Output the [X, Y] coordinate of the center of the cell containing the given text.  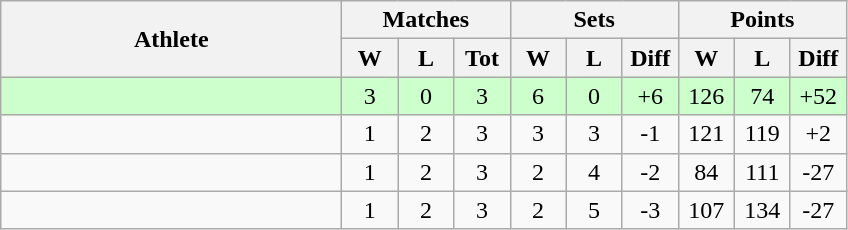
6 [538, 96]
-1 [650, 134]
84 [706, 172]
+6 [650, 96]
-2 [650, 172]
5 [594, 210]
121 [706, 134]
Matches [426, 20]
4 [594, 172]
-3 [650, 210]
119 [762, 134]
126 [706, 96]
Sets [594, 20]
107 [706, 210]
Points [762, 20]
134 [762, 210]
111 [762, 172]
+2 [818, 134]
Athlete [172, 39]
+52 [818, 96]
Tot [482, 58]
74 [762, 96]
